Return [X, Y] of the center of cell containing provided text 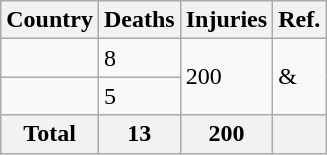
& [300, 77]
8 [139, 58]
Ref. [300, 20]
5 [139, 96]
Injuries [226, 20]
Deaths [139, 20]
Total [50, 134]
Country [50, 20]
13 [139, 134]
